Capture the cell that displays the provided text and extract its [x, y] central coordinate. 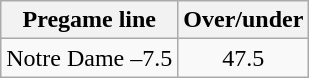
47.5 [244, 58]
Pregame line [90, 20]
Notre Dame –7.5 [90, 58]
Over/under [244, 20]
